Provide the [x, y] coordinate of the cell's center where the given text is located.  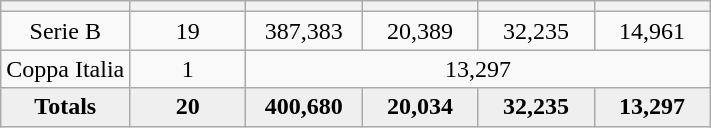
Coppa Italia [66, 69]
Serie B [66, 31]
20,034 [420, 107]
1 [188, 69]
20 [188, 107]
19 [188, 31]
400,680 [304, 107]
14,961 [652, 31]
387,383 [304, 31]
20,389 [420, 31]
Totals [66, 107]
